Provide the [X, Y] coordinate of the cell's center where the given text is located.  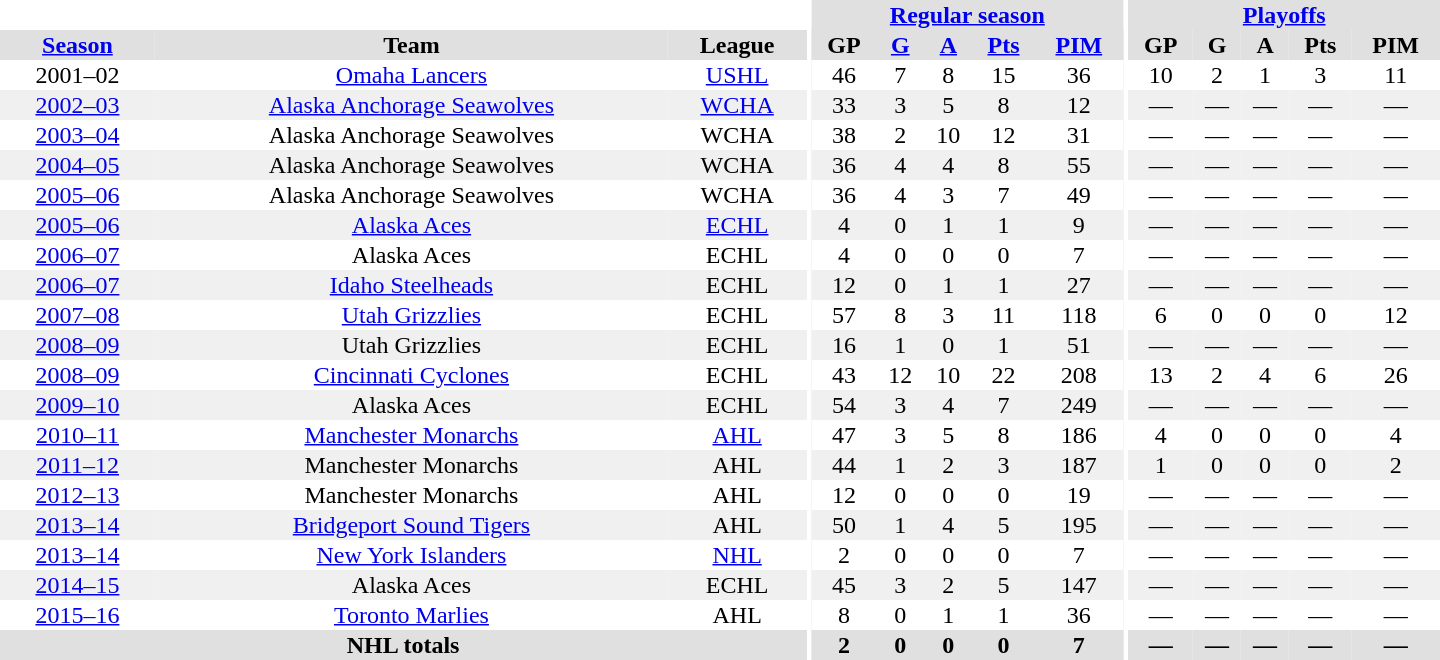
55 [1079, 165]
46 [844, 75]
2011–12 [78, 465]
2009–10 [78, 405]
13 [1160, 375]
49 [1079, 195]
Cincinnati Cyclones [412, 375]
Toronto Marlies [412, 615]
Regular season [968, 15]
2002–03 [78, 105]
249 [1079, 405]
New York Islanders [412, 555]
USHL [737, 75]
NHL [737, 555]
2015–16 [78, 615]
16 [844, 345]
45 [844, 585]
Playoffs [1284, 15]
Team [412, 45]
NHL totals [403, 645]
147 [1079, 585]
187 [1079, 465]
2014–15 [78, 585]
50 [844, 525]
Omaha Lancers [412, 75]
38 [844, 135]
43 [844, 375]
Bridgeport Sound Tigers [412, 525]
54 [844, 405]
19 [1079, 495]
118 [1079, 315]
15 [1003, 75]
Idaho Steelheads [412, 285]
31 [1079, 135]
57 [844, 315]
9 [1079, 225]
League [737, 45]
2004–05 [78, 165]
2001–02 [78, 75]
208 [1079, 375]
195 [1079, 525]
44 [844, 465]
51 [1079, 345]
26 [1396, 375]
33 [844, 105]
2007–08 [78, 315]
22 [1003, 375]
47 [844, 435]
2012–13 [78, 495]
2010–11 [78, 435]
Season [78, 45]
2003–04 [78, 135]
27 [1079, 285]
186 [1079, 435]
